Locate the cell with the specified text and output its [X, Y] center coordinate. 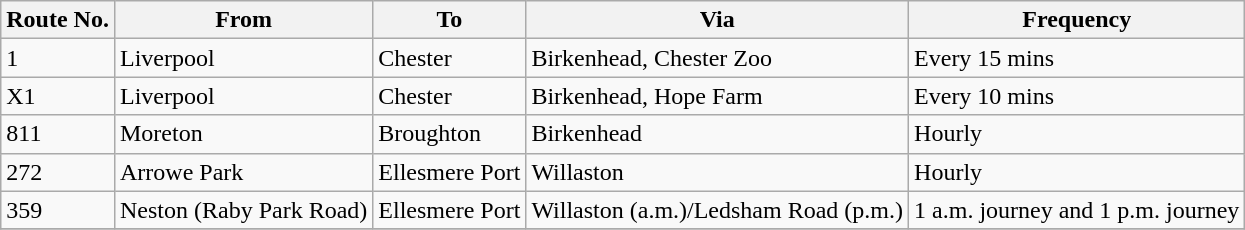
Via [718, 20]
811 [58, 134]
Willaston [718, 172]
272 [58, 172]
Moreton [243, 134]
Birkenhead [718, 134]
1 a.m. journey and 1 p.m. journey [1077, 210]
Route No. [58, 20]
359 [58, 210]
1 [58, 58]
To [450, 20]
Neston (Raby Park Road) [243, 210]
From [243, 20]
Willaston (a.m.)/Ledsham Road (p.m.) [718, 210]
Birkenhead, Hope Farm [718, 96]
Broughton [450, 134]
X1 [58, 96]
Birkenhead, Chester Zoo [718, 58]
Arrowe Park [243, 172]
Every 10 mins [1077, 96]
Frequency [1077, 20]
Every 15 mins [1077, 58]
